Capture the cell that displays the provided text and extract its [x, y] central coordinate. 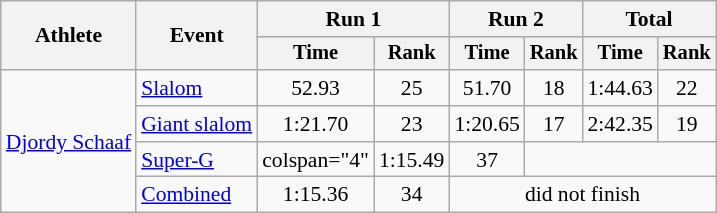
Run 1 [353, 19]
17 [554, 124]
did not finish [582, 195]
34 [412, 195]
1:21.70 [316, 124]
1:15.36 [316, 195]
colspan="4" [316, 160]
Run 2 [516, 19]
Combined [196, 195]
1:44.63 [620, 88]
51.70 [486, 88]
1:20.65 [486, 124]
25 [412, 88]
19 [687, 124]
18 [554, 88]
Slalom [196, 88]
1:15.49 [412, 160]
Athlete [68, 36]
23 [412, 124]
52.93 [316, 88]
Total [648, 19]
37 [486, 160]
2:42.35 [620, 124]
22 [687, 88]
Event [196, 36]
Giant slalom [196, 124]
Super-G [196, 160]
Djordy Schaaf [68, 141]
